Search for the cell housing the specified text and yield its (X, Y) center coordinate. 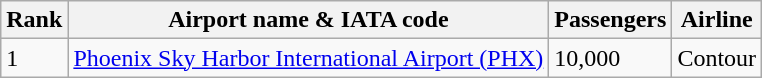
Phoenix Sky Harbor International Airport (PHX) (308, 58)
Contour (717, 58)
Passengers (610, 20)
10,000 (610, 58)
Airport name & IATA code (308, 20)
1 (34, 58)
Airline (717, 20)
Rank (34, 20)
